Capture the cell that displays the provided text and extract its [X, Y] central coordinate. 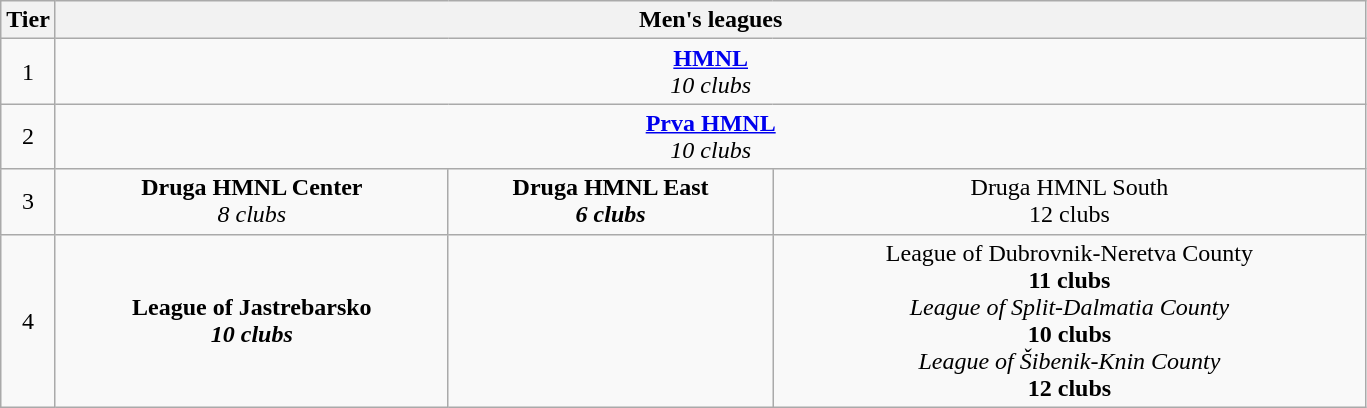
League of Dubrovnik-Neretva County11 clubsLeague of Split-Dalmatia County10 clubsLeague of Šibenik-Knin County12 clubs [1070, 320]
HMNL10 clubs [710, 72]
4 [28, 320]
Druga HMNL East6 clubs [610, 202]
3 [28, 202]
Druga HMNL South12 clubs [1070, 202]
1 [28, 72]
League of Jastrebarsko10 clubs [252, 320]
Prva HMNL10 clubs [710, 136]
2 [28, 136]
Druga HMNL Center8 clubs [252, 202]
Tier [28, 20]
Men's leagues [710, 20]
